Scan for the cell matching the given text and deliver its [x, y] coordinate at center. 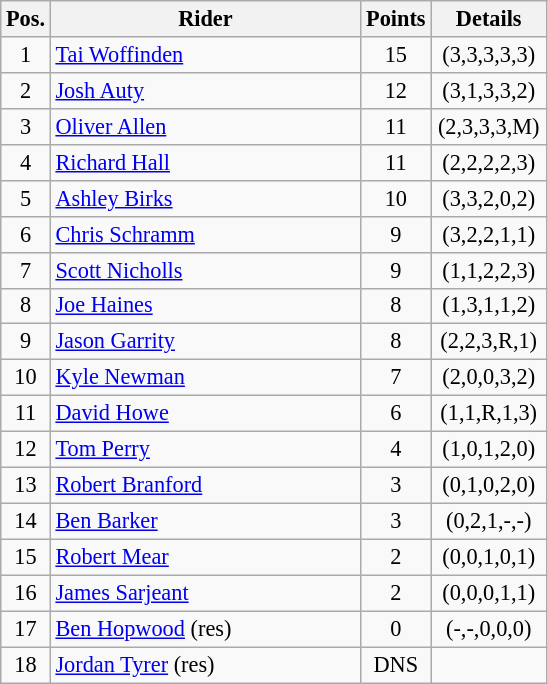
(2,3,3,3,M) [488, 126]
Points [396, 19]
(1,1,R,1,3) [488, 414]
(3,1,3,3,2) [488, 90]
(2,0,0,3,2) [488, 378]
5 [26, 198]
17 [26, 629]
Ben Barker [205, 521]
(1,3,1,1,2) [488, 306]
(2,2,2,2,3) [488, 162]
Details [488, 19]
Ben Hopwood (res) [205, 629]
16 [26, 593]
(0,2,1,-,-) [488, 521]
(-,-,0,0,0) [488, 629]
David Howe [205, 414]
0 [396, 629]
Ashley Birks [205, 198]
13 [26, 485]
(3,3,3,3,3) [488, 55]
(0,1,0,2,0) [488, 485]
(3,2,2,1,1) [488, 234]
(1,0,1,2,0) [488, 450]
Tai Woffinden [205, 55]
Rider [205, 19]
Robert Mear [205, 557]
Pos. [26, 19]
Chris Schramm [205, 234]
Richard Hall [205, 162]
Jason Garrity [205, 342]
(2,2,3,R,1) [488, 342]
Jordan Tyrer (res) [205, 665]
James Sarjeant [205, 593]
(1,1,2,2,3) [488, 270]
1 [26, 55]
Scott Nicholls [205, 270]
Tom Perry [205, 450]
Robert Branford [205, 485]
Josh Auty [205, 90]
Kyle Newman [205, 378]
DNS [396, 665]
14 [26, 521]
Oliver Allen [205, 126]
(3,3,2,0,2) [488, 198]
(0,0,0,1,1) [488, 593]
18 [26, 665]
(0,0,1,0,1) [488, 557]
Joe Haines [205, 306]
